Extract the [X, Y] coordinate from the center of the cell holding the provided text.  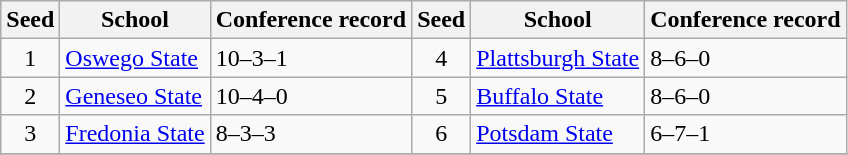
2 [30, 96]
Potsdam State [558, 134]
8–3–3 [310, 134]
Geneseo State [135, 96]
6 [442, 134]
10–3–1 [310, 58]
Fredonia State [135, 134]
Buffalo State [558, 96]
10–4–0 [310, 96]
6–7–1 [746, 134]
1 [30, 58]
Plattsburgh State [558, 58]
Oswego State [135, 58]
4 [442, 58]
3 [30, 134]
5 [442, 96]
